Search for the cell housing the specified text and yield its (x, y) center coordinate. 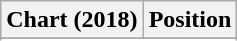
Position (190, 20)
Chart (2018) (72, 20)
